Search for the cell housing the specified text and yield its [X, Y] center coordinate. 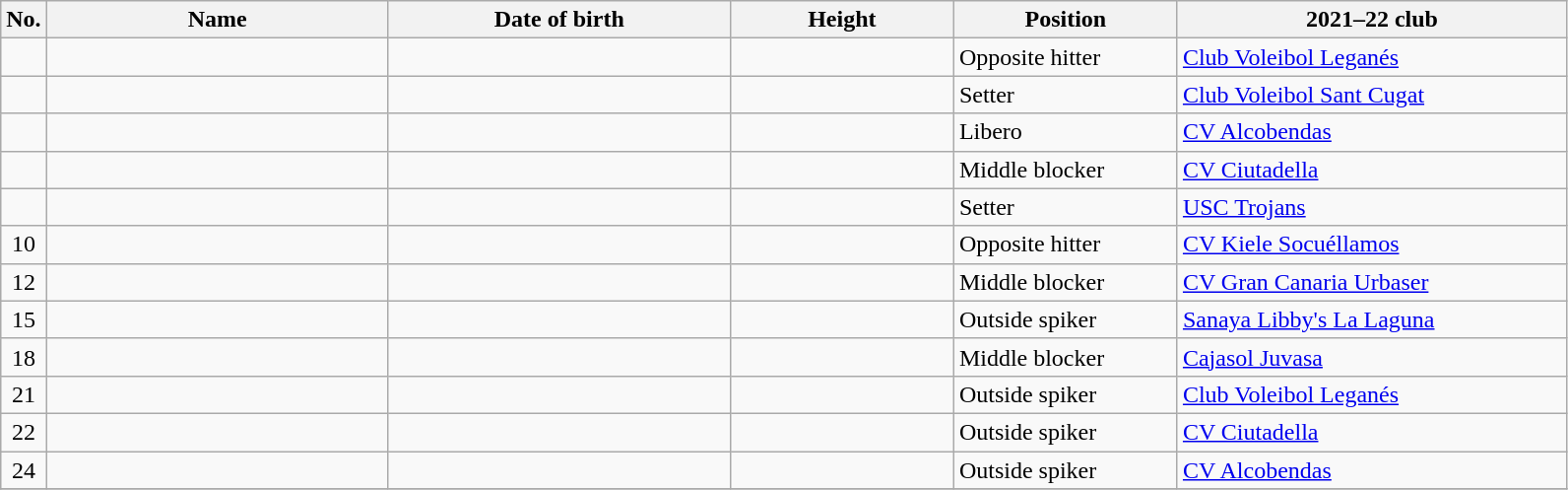
15 [24, 319]
22 [24, 432]
USC Trojans [1371, 207]
Sanaya Libby's La Laguna [1371, 319]
Position [1066, 20]
2021–22 club [1371, 20]
No. [24, 20]
CV Kiele Socuéllamos [1371, 245]
Libero [1066, 132]
Cajasol Juvasa [1371, 357]
Date of birth [559, 20]
18 [24, 357]
Club Voleibol Sant Cugat [1371, 95]
Height [841, 20]
CV Gran Canaria Urbaser [1371, 282]
24 [24, 470]
10 [24, 245]
21 [24, 394]
Name [217, 20]
12 [24, 282]
